Provide the (X, Y) coordinate of the cell's center where the given text is located.  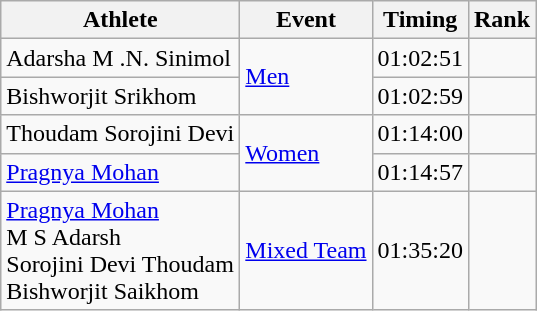
01:02:51 (420, 58)
01:14:57 (420, 172)
Men (306, 77)
01:35:20 (420, 250)
Timing (420, 20)
Adarsha M .N. Sinimol (120, 58)
Rank (502, 20)
Pragnya MohanM S AdarshSorojini Devi ThoudamBishworjit Saikhom (120, 250)
Mixed Team (306, 250)
Athlete (120, 20)
Event (306, 20)
Women (306, 153)
01:02:59 (420, 96)
01:14:00 (420, 134)
Bishworjit Srikhom (120, 96)
Thoudam Sorojini Devi (120, 134)
Pragnya Mohan (120, 172)
